Provide the [X, Y] coordinate of the cell's center where the given text is located.  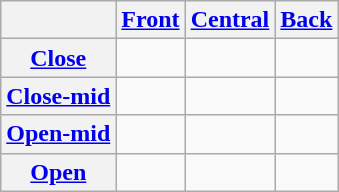
Close [58, 58]
Central [230, 20]
Open [58, 172]
Open-mid [58, 134]
Close-mid [58, 96]
Front [150, 20]
Back [306, 20]
